Locate the cell with the specified text and output its [x, y] center coordinate. 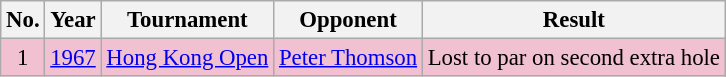
Opponent [348, 20]
No. [23, 20]
Peter Thomson [348, 58]
Hong Kong Open [188, 58]
1967 [73, 58]
Result [574, 20]
Year [73, 20]
Tournament [188, 20]
Lost to par on second extra hole [574, 58]
1 [23, 58]
